Extract the (x, y) coordinate from the center of the cell holding the provided text.  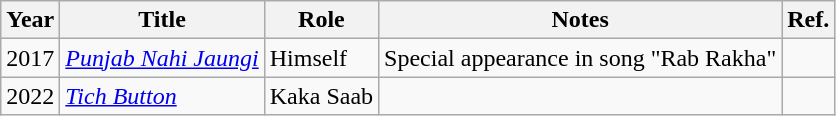
2022 (30, 96)
2017 (30, 58)
Year (30, 20)
Tich Button (162, 96)
Ref. (808, 20)
Title (162, 20)
Special appearance in song "Rab Rakha" (580, 58)
Himself (321, 58)
Punjab Nahi Jaungi (162, 58)
Notes (580, 20)
Role (321, 20)
Kaka Saab (321, 96)
